Output the (x, y) coordinate of the center of the cell containing the given text.  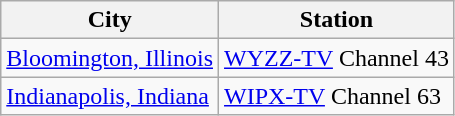
Indianapolis, Indiana (110, 96)
City (110, 20)
Station (337, 20)
Bloomington, Illinois (110, 58)
WIPX-TV Channel 63 (337, 96)
WYZZ-TV Channel 43 (337, 58)
